Find where the given text appears and provide that cell's center as (X, Y) coordinate. 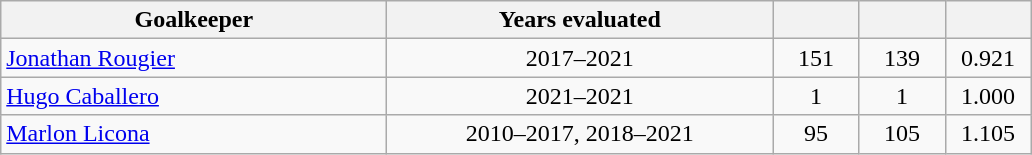
Years evaluated (580, 20)
2017–2021 (580, 58)
151 (816, 58)
1.000 (988, 96)
0.921 (988, 58)
Jonathan Rougier (194, 58)
95 (816, 134)
139 (902, 58)
Hugo Caballero (194, 96)
105 (902, 134)
2021–2021 (580, 96)
Marlon Licona (194, 134)
2010–2017, 2018–2021 (580, 134)
1.105 (988, 134)
Goalkeeper (194, 20)
